Identify which cell holds the provided text, then report its (X, Y) central coordinate. 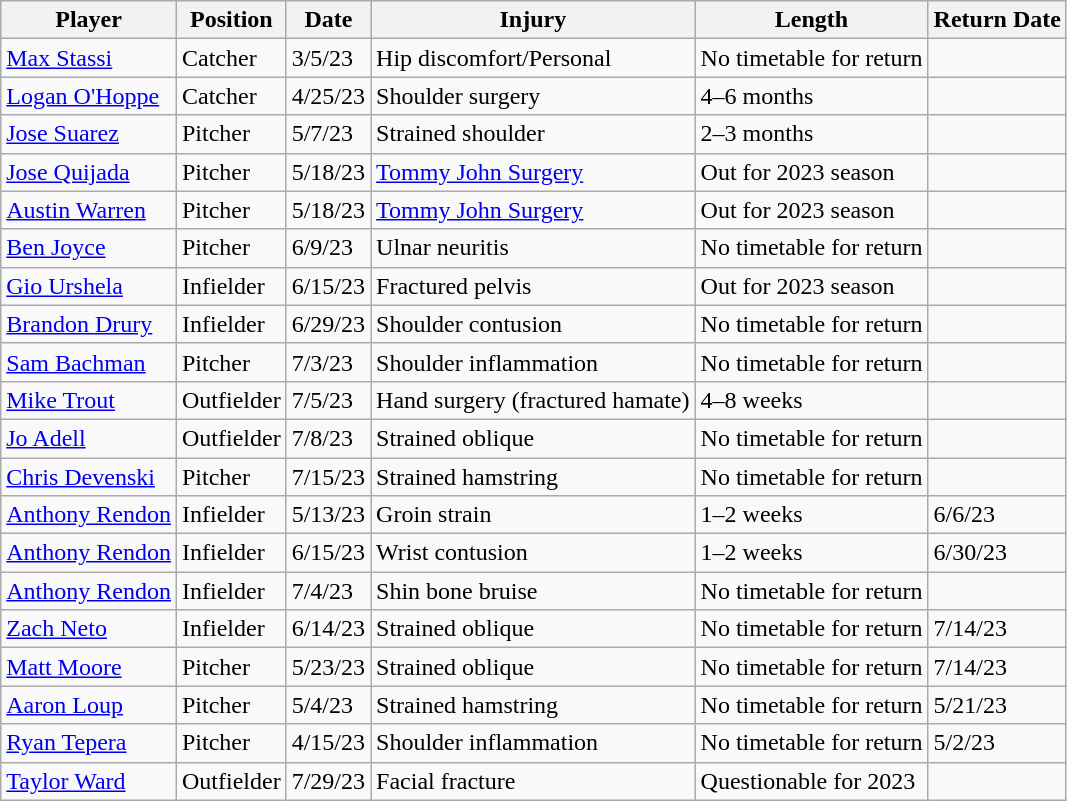
4/15/23 (328, 743)
5/7/23 (328, 134)
4–6 months (812, 96)
Player (89, 20)
Ulnar neuritis (533, 248)
Logan O'Hoppe (89, 96)
Brandon Drury (89, 324)
Mike Trout (89, 400)
Groin strain (533, 515)
Wrist contusion (533, 553)
4/25/23 (328, 96)
5/2/23 (997, 743)
Date (328, 20)
Strained shoulder (533, 134)
5/23/23 (328, 667)
Shin bone bruise (533, 591)
Jose Suarez (89, 134)
Hip discomfort/Personal (533, 58)
Max Stassi (89, 58)
7/15/23 (328, 477)
Position (231, 20)
Chris Devenski (89, 477)
7/5/23 (328, 400)
Jo Adell (89, 438)
6/29/23 (328, 324)
Hand surgery (fractured hamate) (533, 400)
Aaron Loup (89, 705)
5/13/23 (328, 515)
Ryan Tepera (89, 743)
Injury (533, 20)
Questionable for 2023 (812, 781)
4–8 weeks (812, 400)
Jose Quijada (89, 172)
7/8/23 (328, 438)
5/21/23 (997, 705)
Taylor Ward (89, 781)
Matt Moore (89, 667)
Austin Warren (89, 210)
Fractured pelvis (533, 286)
Zach Neto (89, 629)
7/3/23 (328, 362)
Shoulder contusion (533, 324)
Return Date (997, 20)
7/4/23 (328, 591)
Ben Joyce (89, 248)
Gio Urshela (89, 286)
3/5/23 (328, 58)
5/4/23 (328, 705)
7/29/23 (328, 781)
2–3 months (812, 134)
6/14/23 (328, 629)
6/6/23 (997, 515)
Sam Bachman (89, 362)
Facial fracture (533, 781)
Length (812, 20)
6/9/23 (328, 248)
Shoulder surgery (533, 96)
6/30/23 (997, 553)
